Return (x, y) of the center of cell containing provided text 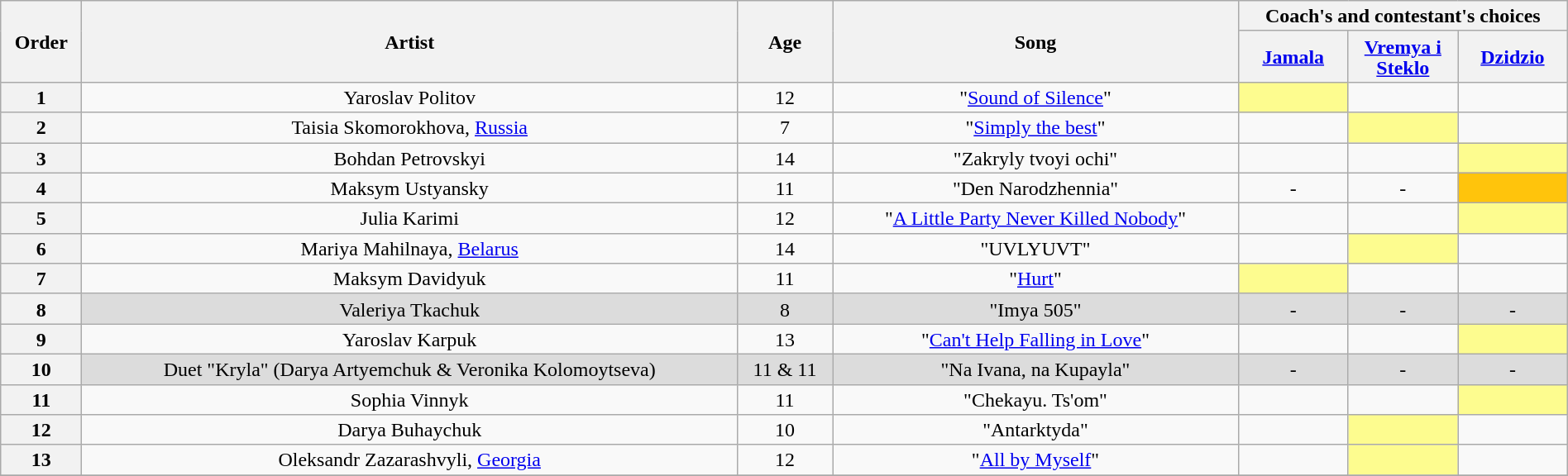
"Chekayu. Ts'om" (1035, 400)
"Zakryly tvoyi ochi" (1035, 157)
Maksym Davidyuk (410, 279)
1 (41, 98)
Oleksandr Zazarashvyli, Georgia (410, 459)
Mariya Mahilnaya, Belarus (410, 248)
5 (41, 218)
Yaroslav Karpuk (410, 339)
"Den Narodzhennia" (1035, 188)
Darya Buhaychuk (410, 430)
Order (41, 41)
11 & 11 (786, 369)
Valeriya Tkachuk (410, 309)
2 (41, 127)
Bohdan Petrovskyi (410, 157)
Song (1035, 41)
Artist (410, 41)
Age (786, 41)
9 (41, 339)
4 (41, 188)
"UVLYUVT" (1035, 248)
Jamala (1293, 56)
Yaroslav Politov (410, 98)
6 (41, 248)
"Antarktyda" (1035, 430)
Julia Karimi (410, 218)
"Sound of Silence" (1035, 98)
Coach's and contestant's choices (1403, 17)
3 (41, 157)
"Imya 505" (1035, 309)
"Simply the best" (1035, 127)
Vremya i Steklo (1403, 56)
"All by Myself" (1035, 459)
Duet "Kryla" (Darya Artyemchuk & Veronika Kolomoytseva) (410, 369)
"Can't Help Falling in Love" (1035, 339)
"A Little Party Never Killed Nobody" (1035, 218)
Taisia Skomorokhova, Russia (410, 127)
"Na Ivana, na Kupayla" (1035, 369)
Sophia Vinnyk (410, 400)
Maksym Ustyansky (410, 188)
"Hurt" (1035, 279)
Dzidzio (1513, 56)
